Return the (x, y) coordinate for the center point of the cell that contains the specified text.  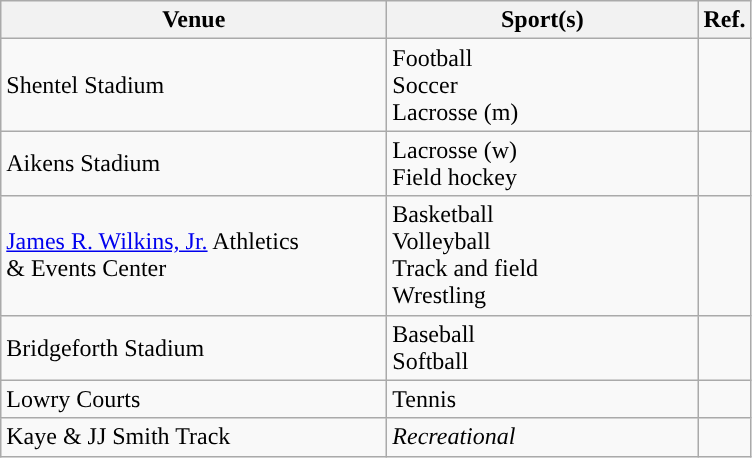
Aikens Stadium (194, 164)
Football Soccer Lacrosse (m) (542, 85)
Ref. (724, 20)
Lowry Courts (194, 399)
Tennis (542, 399)
James R. Wilkins, Jr. Athletics & Events Center (194, 256)
Lacrosse (w) Field hockey (542, 164)
Baseball Softball (542, 348)
Recreational (542, 437)
Shentel Stadium (194, 85)
Basketball Volleyball Track and field Wrestling (542, 256)
Sport(s) (542, 20)
Venue (194, 20)
Bridgeforth Stadium (194, 348)
Kaye & JJ Smith Track (194, 437)
